Extract the (X, Y) coordinate from the center of the cell holding the provided text.  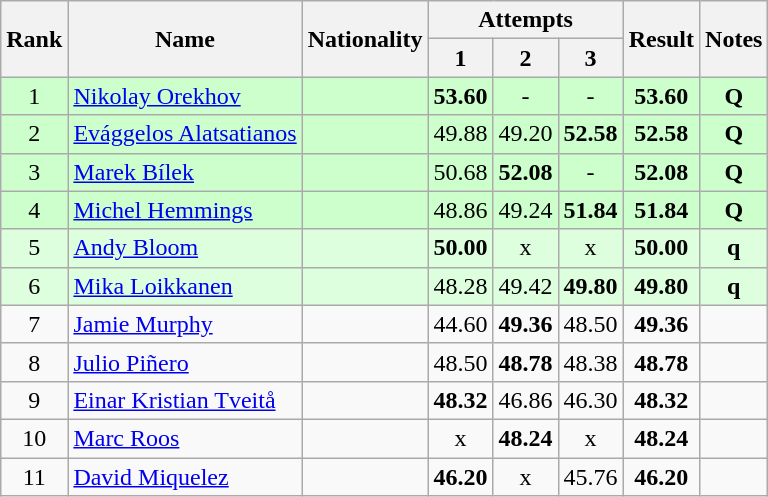
48.38 (590, 362)
10 (34, 438)
Michel Hemmings (185, 210)
48.86 (460, 210)
49.20 (526, 134)
Mika Loikkanen (185, 286)
Marek Bílek (185, 172)
5 (34, 248)
David Miquelez (185, 477)
9 (34, 400)
Einar Kristian Tveitå (185, 400)
6 (34, 286)
49.42 (526, 286)
46.30 (590, 400)
7 (34, 324)
49.24 (526, 210)
Evággelos Alatsatianos (185, 134)
4 (34, 210)
Jamie Murphy (185, 324)
Marc Roos (185, 438)
8 (34, 362)
Attempts (526, 20)
Name (185, 39)
Nationality (365, 39)
Result (661, 39)
50.68 (460, 172)
Julio Piñero (185, 362)
Nikolay Orekhov (185, 96)
Rank (34, 39)
48.28 (460, 286)
46.86 (526, 400)
44.60 (460, 324)
45.76 (590, 477)
Notes (734, 39)
11 (34, 477)
Andy Bloom (185, 248)
49.88 (460, 134)
